Determine the [X, Y] coordinate at the center of the cell enclosing the given text.  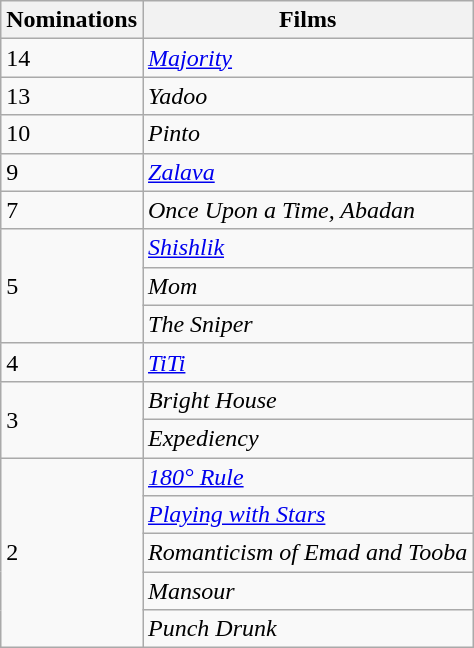
Films [307, 20]
Majority [307, 58]
Pinto [307, 134]
Nominations [72, 20]
3 [72, 419]
Playing with Stars [307, 515]
7 [72, 210]
Yadoo [307, 96]
4 [72, 362]
Punch Drunk [307, 629]
14 [72, 58]
2 [72, 553]
Shishlik [307, 248]
Once Upon a Time, Abadan [307, 210]
9 [72, 172]
Romanticism of Emad and Tooba [307, 553]
Mom [307, 286]
Mansour [307, 591]
5 [72, 286]
Zalava [307, 172]
180° Rule [307, 477]
Expediency [307, 438]
10 [72, 134]
TiTi [307, 362]
Bright House [307, 400]
13 [72, 96]
The Sniper [307, 324]
